Output the [x, y] coordinate of the center of the cell containing the given text.  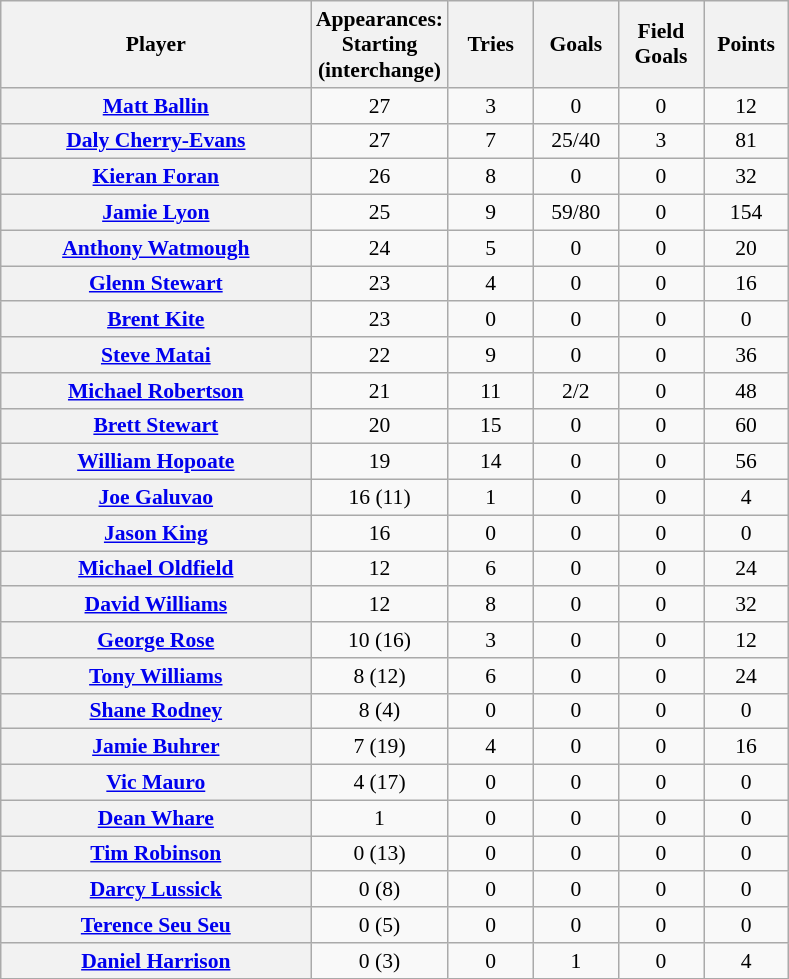
81 [746, 141]
19 [380, 462]
William Hopoate [156, 462]
Steve Matai [156, 355]
Terence Seu Seu [156, 925]
22 [380, 355]
4 (17) [380, 783]
Daly Cherry-Evans [156, 141]
Jamie Lyon [156, 213]
Jason King [156, 533]
21 [380, 391]
Glenn Stewart [156, 284]
8 (12) [380, 676]
16 (11) [380, 498]
Goals [576, 44]
Darcy Lussick [156, 890]
Points [746, 44]
David Williams [156, 605]
25 [380, 213]
Jamie Buhrer [156, 747]
Brent Kite [156, 320]
26 [380, 177]
10 (16) [380, 640]
56 [746, 462]
0 (13) [380, 854]
Tim Robinson [156, 854]
59/80 [576, 213]
Daniel Harrison [156, 961]
36 [746, 355]
Joe Galuvao [156, 498]
Tony Williams [156, 676]
Appearances: Starting (interchange) [380, 44]
5 [490, 248]
Field Goals [660, 44]
Dean Whare [156, 818]
Player [156, 44]
Matt Ballin [156, 106]
15 [490, 426]
Anthony Watmough [156, 248]
Kieran Foran [156, 177]
60 [746, 426]
Vic Mauro [156, 783]
Tries [490, 44]
154 [746, 213]
2/2 [576, 391]
Brett Stewart [156, 426]
Michael Robertson [156, 391]
25/40 [576, 141]
0 (3) [380, 961]
7 (19) [380, 747]
George Rose [156, 640]
11 [490, 391]
8 (4) [380, 711]
0 (5) [380, 925]
Shane Rodney [156, 711]
Michael Oldfield [156, 569]
14 [490, 462]
48 [746, 391]
7 [490, 141]
0 (8) [380, 890]
